For the text-containing cell, return its midpoint in [x, y] coordinate format. 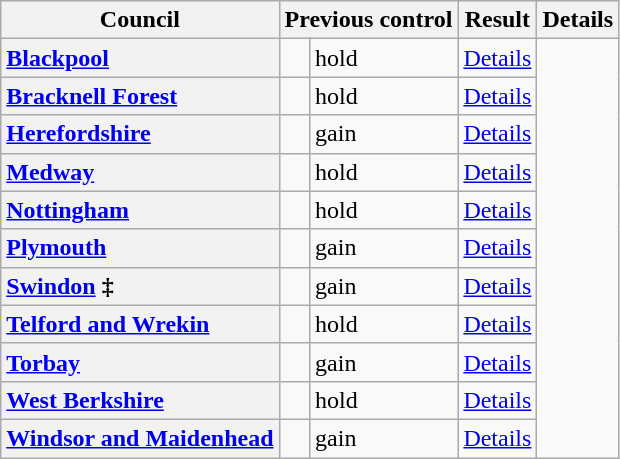
Medway [140, 172]
Result [498, 20]
Torbay [140, 362]
Windsor and Maidenhead [140, 438]
West Berkshire [140, 400]
Previous control [368, 20]
Herefordshire [140, 134]
Council [140, 20]
Bracknell Forest [140, 96]
Nottingham [140, 210]
Swindon ‡ [140, 286]
Plymouth [140, 248]
Blackpool [140, 58]
Telford and Wrekin [140, 324]
